Extract the (x, y) coordinate from the center of the cell holding the provided text.  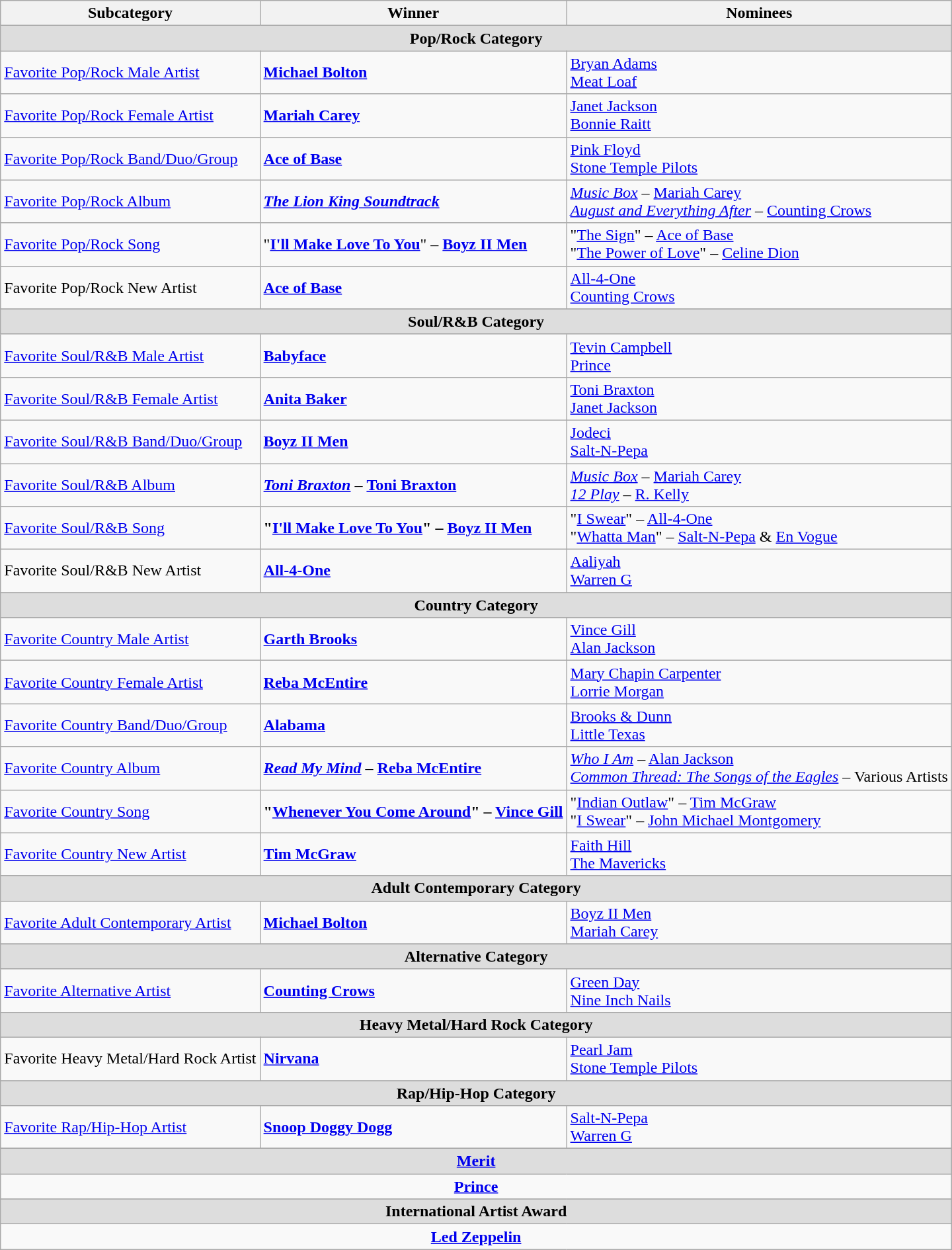
Anita Baker (413, 398)
Mary Chapin Carpenter Lorrie Morgan (759, 683)
Who I Am – Alan Jackson Common Thread: The Songs of the Eagles – Various Artists (759, 769)
Read My Mind – Reba McEntire (413, 769)
Led Zeppelin (476, 1237)
Jodeci Salt-N-Pepa (759, 442)
Faith Hill The Mavericks (759, 854)
Soul/R&B Category (476, 321)
Favorite Country Album (130, 769)
Pink Floyd Stone Temple Pilots (759, 159)
Subcategory (130, 13)
Favorite Soul/R&B Male Artist (130, 356)
Heavy Metal/Hard Rock Category (476, 1024)
Rap/Hip-Hop Category (476, 1093)
Favorite Soul/R&B Band/Duo/Group (130, 442)
Favorite Adult Contemporary Artist (130, 922)
Favorite Soul/R&B Female Artist (130, 398)
"Whenever You Come Around" – Vince Gill (413, 811)
Favorite Soul/R&B Album (130, 484)
"Indian Outlaw" – Tim McGraw "I Swear" – John Michael Montgomery (759, 811)
"I Swear" – All-4-One "Whatta Man" – Salt-N-Pepa & En Vogue (759, 528)
Favorite Heavy Metal/Hard Rock Artist (130, 1058)
Mariah Carey (413, 115)
Favorite Alternative Artist (130, 991)
Tevin Campbell Prince (759, 356)
Favorite Pop/Rock Band/Duo/Group (130, 159)
Favorite Soul/R&B Song (130, 528)
Garth Brooks (413, 639)
International Artist Award (476, 1212)
Salt-N-Pepa Warren G (759, 1127)
Snoop Doggy Dogg (413, 1127)
Vince Gill Alan Jackson (759, 639)
Toni Braxton Janet Jackson (759, 398)
Reba McEntire (413, 683)
Favorite Pop/Rock Album (130, 201)
Nominees (759, 13)
Music Box – Mariah Carey 12 Play – R. Kelly (759, 484)
Brooks & Dunn Little Texas (759, 725)
Babyface (413, 356)
Prince (476, 1187)
Favorite Pop/Rock Song (130, 245)
Counting Crows (413, 991)
The Lion King Soundtrack (413, 201)
Merit (476, 1161)
Favorite Pop/Rock Female Artist (130, 115)
All-4-One (413, 571)
Favorite Country Female Artist (130, 683)
Favorite Rap/Hip-Hop Artist (130, 1127)
Favorite Country Song (130, 811)
Favorite Pop/Rock New Artist (130, 287)
Winner (413, 13)
"The Sign" – Ace of Base "The Power of Love" – Celine Dion (759, 245)
All-4-One Counting Crows (759, 287)
Nirvana (413, 1058)
Toni Braxton – Toni Braxton (413, 484)
Bryan Adams Meat Loaf (759, 73)
Pop/Rock Category (476, 38)
Tim McGraw (413, 854)
Green Day Nine Inch Nails (759, 991)
Aaliyah Warren G (759, 571)
Boyz II Men Mariah Carey (759, 922)
Favorite Country Male Artist (130, 639)
Pearl Jam Stone Temple Pilots (759, 1058)
Country Category (476, 605)
Favorite Country Band/Duo/Group (130, 725)
Favorite Country New Artist (130, 854)
Favorite Soul/R&B New Artist (130, 571)
Janet Jackson Bonnie Raitt (759, 115)
Favorite Pop/Rock Male Artist (130, 73)
Alabama (413, 725)
Music Box – Mariah Carey August and Everything After – Counting Crows (759, 201)
Adult Contemporary Category (476, 888)
Alternative Category (476, 956)
Boyz II Men (413, 442)
